Return the [X, Y] coordinate for the center point of the cell that contains the specified text.  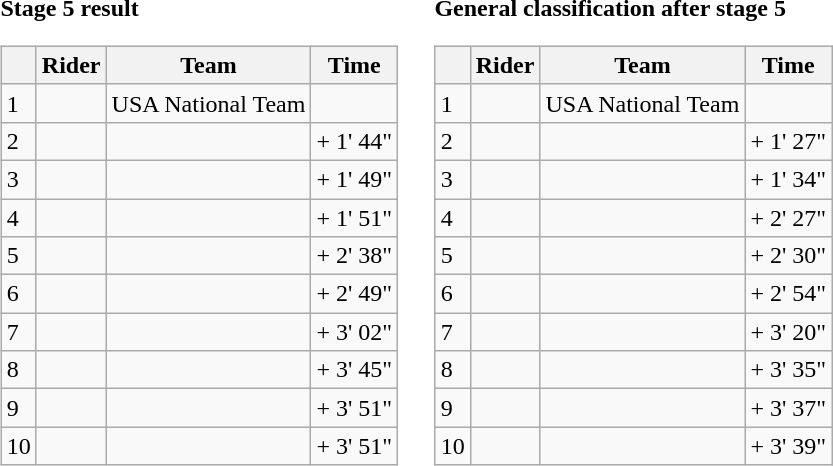
+ 2' 49" [354, 294]
+ 3' 37" [788, 408]
+ 3' 45" [354, 370]
+ 1' 27" [788, 141]
+ 2' 30" [788, 256]
+ 2' 38" [354, 256]
+ 2' 54" [788, 294]
+ 3' 35" [788, 370]
+ 2' 27" [788, 217]
+ 3' 39" [788, 446]
+ 1' 44" [354, 141]
+ 1' 34" [788, 179]
+ 1' 49" [354, 179]
+ 3' 02" [354, 332]
+ 1' 51" [354, 217]
+ 3' 20" [788, 332]
